Return the [x, y] coordinate for the center point of the cell that contains the specified text.  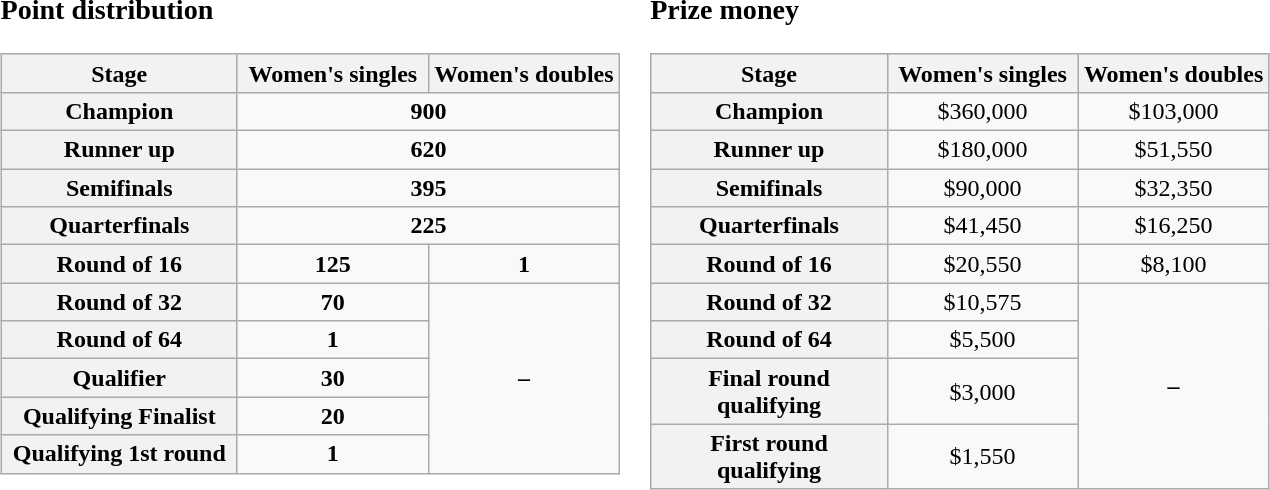
620 [428, 150]
20 [332, 416]
Qualifying Finalist [119, 416]
225 [428, 226]
$5,500 [982, 340]
$51,550 [1174, 150]
$41,450 [982, 226]
$180,000 [982, 150]
$90,000 [982, 188]
70 [332, 302]
125 [332, 264]
Qualifying 1st round [119, 454]
900 [428, 111]
$8,100 [1174, 264]
395 [428, 188]
Qualifier [119, 378]
$103,000 [1174, 111]
$16,250 [1174, 226]
Final round qualifying [769, 392]
$1,550 [982, 456]
$10,575 [982, 302]
$360,000 [982, 111]
$20,550 [982, 264]
30 [332, 378]
First round qualifying [769, 456]
$32,350 [1174, 188]
$3,000 [982, 392]
